Extract the (x, y) coordinate from the center of the cell holding the provided text.  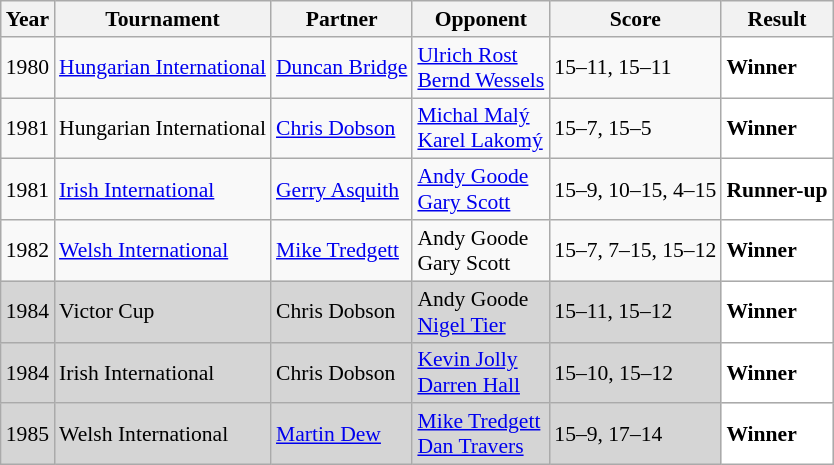
15–9, 10–15, 4–15 (635, 190)
Victor Cup (162, 312)
Michal Malý Karel Lakomý (480, 128)
15–11, 15–12 (635, 312)
Andy Goode Nigel Tier (480, 312)
15–7, 15–5 (635, 128)
15–7, 7–15, 15–12 (635, 250)
Partner (342, 19)
1980 (28, 68)
Ulrich Rost Bernd Wessels (480, 68)
Duncan Bridge (342, 68)
1985 (28, 434)
Result (776, 19)
Mike Tredgett (342, 250)
Runner-up (776, 190)
Score (635, 19)
Gerry Asquith (342, 190)
15–9, 17–14 (635, 434)
Opponent (480, 19)
Year (28, 19)
15–10, 15–12 (635, 372)
1982 (28, 250)
15–11, 15–11 (635, 68)
Kevin Jolly Darren Hall (480, 372)
Martin Dew (342, 434)
Tournament (162, 19)
Mike Tredgett Dan Travers (480, 434)
